Scan for the cell matching the given text and deliver its (X, Y) coordinate at center. 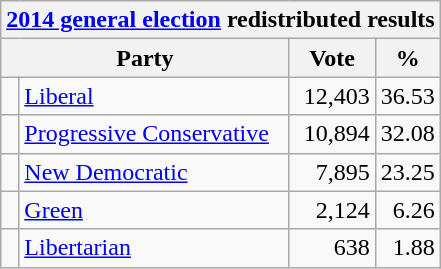
1.88 (408, 248)
Liberal (154, 96)
6.26 (408, 210)
2014 general election redistributed results (220, 20)
23.25 (408, 172)
7,895 (332, 172)
Party (145, 58)
32.08 (408, 134)
36.53 (408, 96)
10,894 (332, 134)
Green (154, 210)
Vote (332, 58)
2,124 (332, 210)
12,403 (332, 96)
New Democratic (154, 172)
Progressive Conservative (154, 134)
Libertarian (154, 248)
638 (332, 248)
% (408, 58)
